From the cell containing the given text, extract its center point as [X, Y] coordinate. 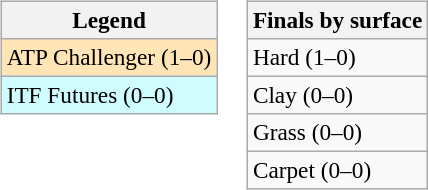
Clay (0–0) [337, 95]
Legend [108, 20]
ITF Futures (0–0) [108, 95]
ATP Challenger (1–0) [108, 57]
Grass (0–0) [337, 133]
Carpet (0–0) [337, 171]
Finals by surface [337, 20]
Hard (1–0) [337, 57]
